Determine the [x, y] coordinate at the center of the cell enclosing the given text.  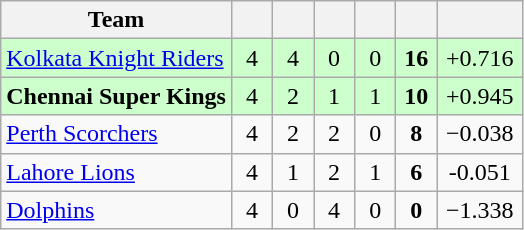
8 [416, 134]
Lahore Lions [116, 172]
-0.051 [480, 172]
16 [416, 58]
Chennai Super Kings [116, 96]
6 [416, 172]
10 [416, 96]
Kolkata Knight Riders [116, 58]
Perth Scorchers [116, 134]
+0.945 [480, 96]
Dolphins [116, 210]
+0.716 [480, 58]
Team [116, 20]
−0.038 [480, 134]
−1.338 [480, 210]
